Return [X, Y] of the center of cell containing provided text 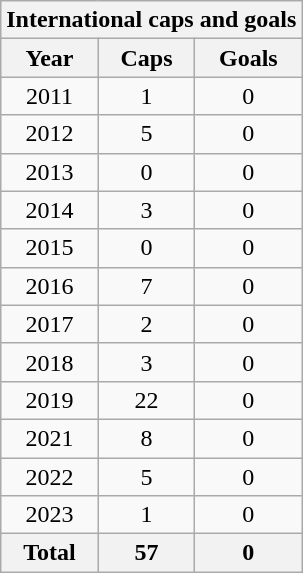
2016 [50, 286]
22 [146, 400]
2018 [50, 362]
Goals [248, 58]
2022 [50, 477]
International caps and goals [152, 20]
2023 [50, 515]
57 [146, 553]
Year [50, 58]
2017 [50, 324]
2021 [50, 438]
2013 [50, 172]
Caps [146, 58]
2015 [50, 248]
Total [50, 553]
8 [146, 438]
2019 [50, 400]
7 [146, 286]
2011 [50, 96]
2012 [50, 134]
2014 [50, 210]
2 [146, 324]
